Locate the cell with the specified text and output its [x, y] center coordinate. 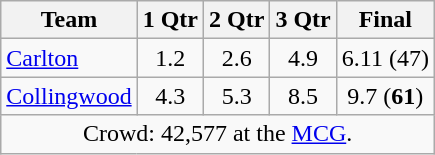
Crowd: 42,577 at the MCG. [218, 134]
Team [69, 20]
3 Qtr [303, 20]
1 Qtr [170, 20]
6.11 (47) [385, 58]
2 Qtr [237, 20]
8.5 [303, 96]
4.3 [170, 96]
1.2 [170, 58]
5.3 [237, 96]
Final [385, 20]
4.9 [303, 58]
Carlton [69, 58]
Collingwood [69, 96]
9.7 (61) [385, 96]
2.6 [237, 58]
